Provide the (X, Y) coordinate of the cell's center where the given text is located.  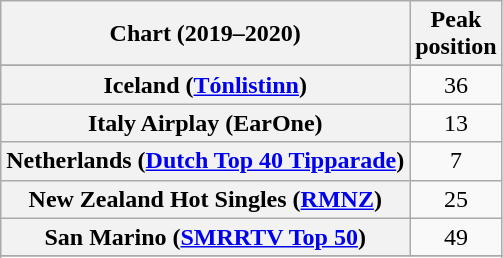
Peakposition (456, 34)
25 (456, 199)
Chart (2019–2020) (206, 34)
49 (456, 237)
Netherlands (Dutch Top 40 Tipparade) (206, 161)
Iceland (Tónlistinn) (206, 85)
Italy Airplay (EarOne) (206, 123)
36 (456, 85)
New Zealand Hot Singles (RMNZ) (206, 199)
13 (456, 123)
7 (456, 161)
San Marino (SMRRTV Top 50) (206, 237)
